Locate the cell with the specified text and output its [x, y] center coordinate. 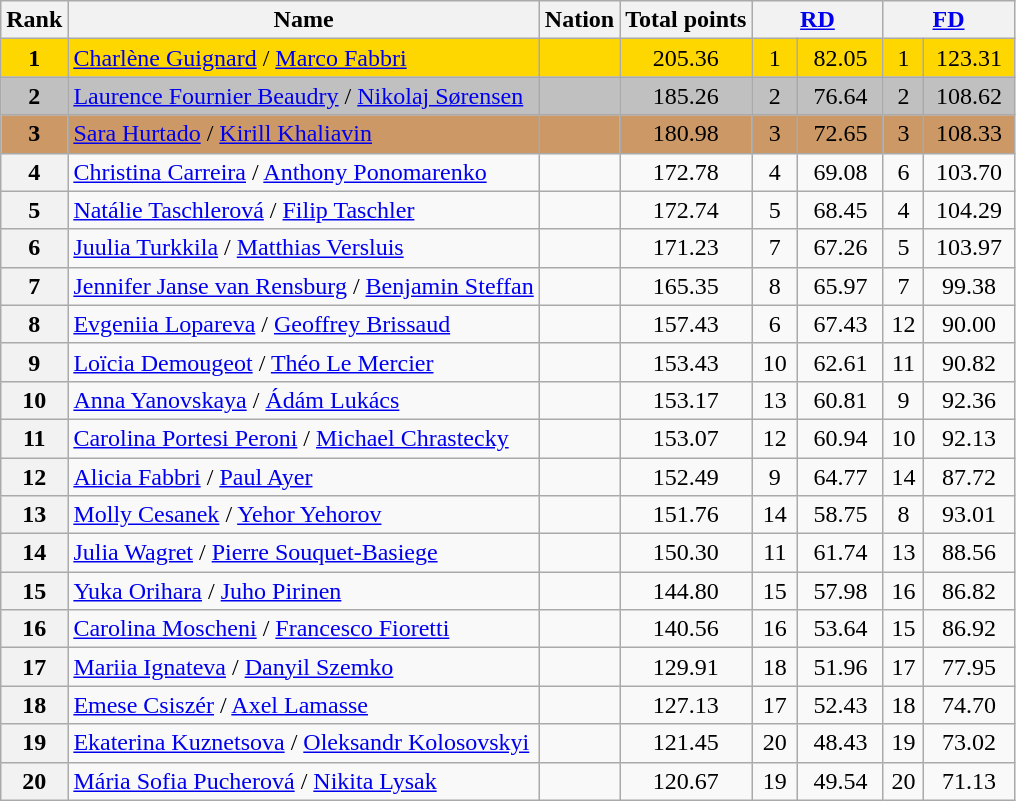
129.91 [686, 667]
62.61 [840, 362]
Emese Csiszér / Axel Lamasse [304, 705]
Sara Hurtado / Kirill Khaliavin [304, 134]
Natálie Taschlerová / Filip Taschler [304, 210]
61.74 [840, 553]
Christina Carreira / Anthony Ponomarenko [304, 172]
Carolina Portesi Peroni / Michael Chrastecky [304, 438]
108.62 [969, 96]
99.38 [969, 286]
144.80 [686, 591]
77.95 [969, 667]
52.43 [840, 705]
65.97 [840, 286]
104.29 [969, 210]
60.94 [840, 438]
Nation [579, 20]
165.35 [686, 286]
86.82 [969, 591]
FD [948, 20]
90.82 [969, 362]
103.97 [969, 248]
Mária Sofia Pucherová / Nikita Lysak [304, 781]
74.70 [969, 705]
71.13 [969, 781]
153.17 [686, 400]
Name [304, 20]
90.00 [969, 324]
64.77 [840, 477]
103.70 [969, 172]
82.05 [840, 58]
Rank [34, 20]
Jennifer Janse van Rensburg / Benjamin Steffan [304, 286]
48.43 [840, 743]
Laurence Fournier Beaudry / Nikolaj Sørensen [304, 96]
151.76 [686, 515]
57.98 [840, 591]
152.49 [686, 477]
205.36 [686, 58]
69.08 [840, 172]
72.65 [840, 134]
153.07 [686, 438]
123.31 [969, 58]
92.36 [969, 400]
93.01 [969, 515]
120.67 [686, 781]
Total points [686, 20]
185.26 [686, 96]
73.02 [969, 743]
121.45 [686, 743]
127.13 [686, 705]
68.45 [840, 210]
Yuka Orihara / Juho Pirinen [304, 591]
Anna Yanovskaya / Ádám Lukács [304, 400]
Charlène Guignard / Marco Fabbri [304, 58]
58.75 [840, 515]
172.78 [686, 172]
51.96 [840, 667]
Ekaterina Kuznetsova / Oleksandr Kolosovskyi [304, 743]
49.54 [840, 781]
Molly Cesanek / Yehor Yehorov [304, 515]
153.43 [686, 362]
150.30 [686, 553]
Mariia Ignateva / Danyil Szemko [304, 667]
172.74 [686, 210]
Loïcia Demougeot / Théo Le Mercier [304, 362]
RD [818, 20]
Evgeniia Lopareva / Geoffrey Brissaud [304, 324]
86.92 [969, 629]
Carolina Moscheni / Francesco Fioretti [304, 629]
180.98 [686, 134]
76.64 [840, 96]
60.81 [840, 400]
171.23 [686, 248]
88.56 [969, 553]
53.64 [840, 629]
108.33 [969, 134]
157.43 [686, 324]
92.13 [969, 438]
Alicia Fabbri / Paul Ayer [304, 477]
67.43 [840, 324]
67.26 [840, 248]
Juulia Turkkila / Matthias Versluis [304, 248]
Julia Wagret / Pierre Souquet-Basiege [304, 553]
87.72 [969, 477]
140.56 [686, 629]
